Output the (x, y) coordinate of the center of the cell containing the given text.  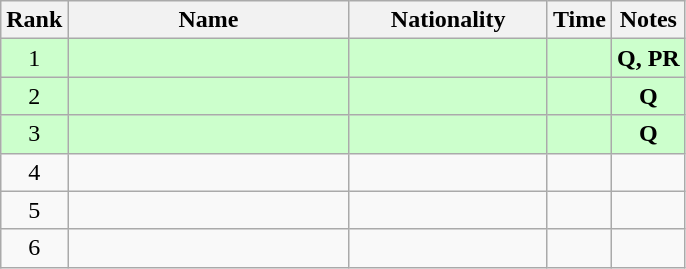
Time (579, 20)
Nationality (448, 20)
Notes (648, 20)
3 (34, 134)
2 (34, 96)
Name (208, 20)
Q, PR (648, 58)
4 (34, 172)
5 (34, 210)
Rank (34, 20)
1 (34, 58)
6 (34, 248)
